Identify which cell holds the provided text, then report its [X, Y] central coordinate. 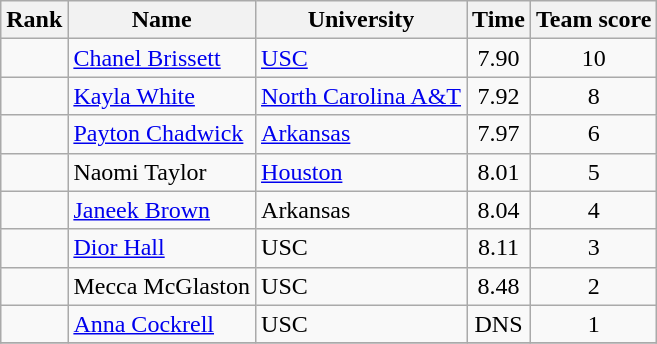
DNS [499, 324]
Houston [362, 172]
8.48 [499, 286]
4 [594, 210]
Dior Hall [162, 248]
3 [594, 248]
10 [594, 58]
Rank [34, 20]
8 [594, 96]
North Carolina A&T [362, 96]
Kayla White [162, 96]
Team score [594, 20]
2 [594, 286]
8.01 [499, 172]
7.97 [499, 134]
Mecca McGlaston [162, 286]
Janeek Brown [162, 210]
Name [162, 20]
8.04 [499, 210]
Naomi Taylor [162, 172]
University [362, 20]
7.92 [499, 96]
Chanel Brissett [162, 58]
5 [594, 172]
Time [499, 20]
6 [594, 134]
Anna Cockrell [162, 324]
1 [594, 324]
7.90 [499, 58]
Payton Chadwick [162, 134]
8.11 [499, 248]
